Return the (X, Y) coordinate for the center point of the cell that contains the specified text.  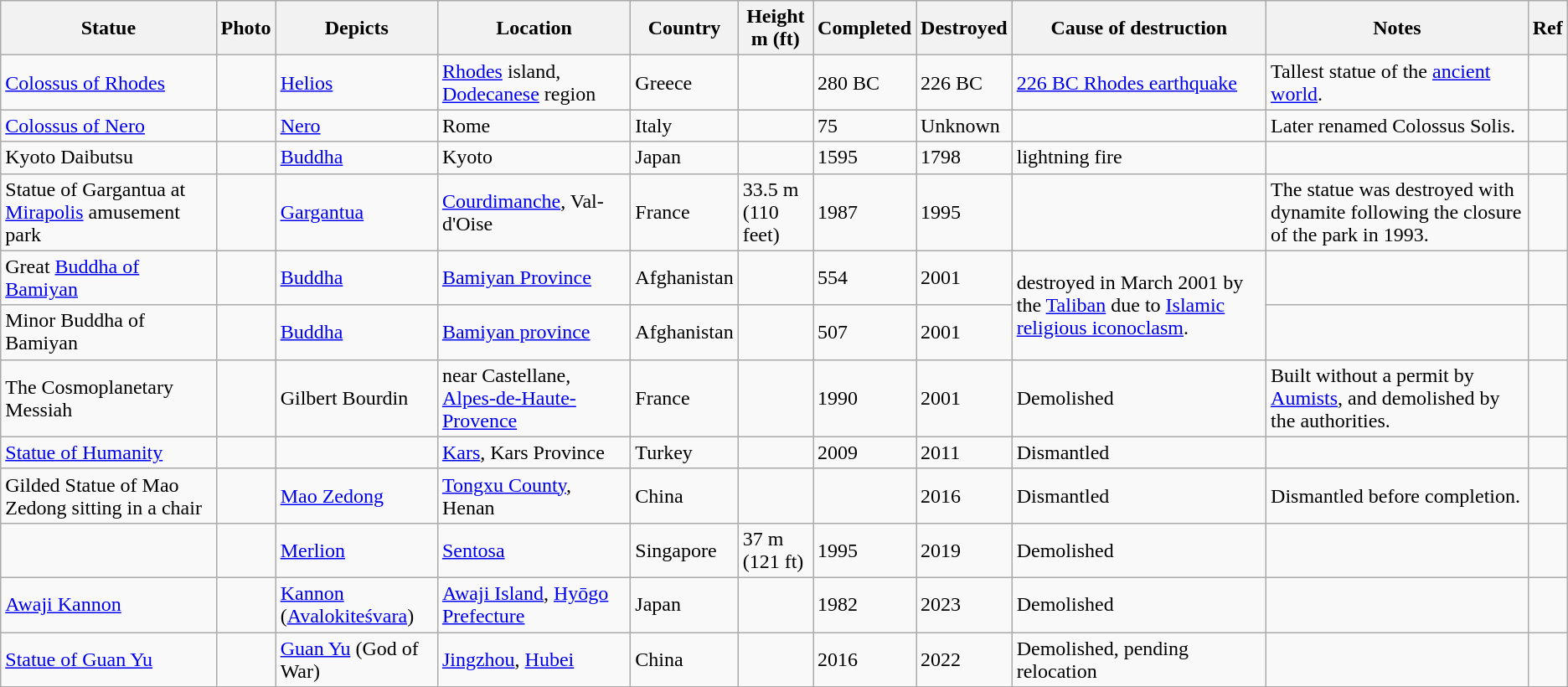
Photo (246, 28)
226 BC Rhodes earthquake (1139, 82)
Statue of Guan Yu (109, 659)
Kyoto (534, 158)
1987 (864, 212)
2011 (965, 452)
Awaji Kannon (109, 605)
Kyoto Daibutsu (109, 158)
The Cosmoplanetary Messiah (109, 398)
1982 (864, 605)
Guan Yu (God of War) (357, 659)
Bamiyan province (534, 332)
Demolished, pending relocation (1139, 659)
Kannon (Avalokiteśvara) (357, 605)
Nero (357, 126)
2019 (965, 550)
Later renamed Colossus Solis. (1397, 126)
37 m(121 ft) (776, 550)
Sentosa (534, 550)
Colossus of Rhodes (109, 82)
Notes (1397, 28)
Statue of Humanity (109, 452)
Bamiyan Province (534, 278)
Colossus of Nero (109, 126)
226 BC (965, 82)
Tongxu County, Henan (534, 496)
Rhodes island, Dodecanese region (534, 82)
554 (864, 278)
Gargantua (357, 212)
33.5 m(110 feet) (776, 212)
Rome (534, 126)
75 (864, 126)
2009 (864, 452)
lightning fire (1139, 158)
Depicts (357, 28)
2022 (965, 659)
Jingzhou, Hubei (534, 659)
507 (864, 332)
Awaji Island, Hyōgo Prefecture (534, 605)
Turkey (684, 452)
280 BC (864, 82)
near Castellane, Alpes-de-Haute-Provence (534, 398)
1798 (965, 158)
Location (534, 28)
Courdimanche, Val-d'Oise (534, 212)
Country (684, 28)
Italy (684, 126)
Statue (109, 28)
Tallest statue of the ancient world. (1397, 82)
Gilded Statue of Mao Zedong sitting in a chair (109, 496)
Mao Zedong (357, 496)
Heightm (ft) (776, 28)
Kars, Kars Province (534, 452)
Destroyed (965, 28)
Singapore (684, 550)
2023 (965, 605)
Ref (1548, 28)
The statue was destroyed with dynamite following the closure of the park in 1993. (1397, 212)
Gilbert Bourdin (357, 398)
Greece (684, 82)
destroyed in March 2001 by the Taliban due to Islamic religious iconoclasm. (1139, 305)
Built without a permit by Aumists, and demolished by the authorities. (1397, 398)
Minor Buddha of Bamiyan (109, 332)
1990 (864, 398)
Merlion (357, 550)
Helios (357, 82)
Completed (864, 28)
Great Buddha of Bamiyan (109, 278)
Dismantled before completion. (1397, 496)
1595 (864, 158)
Unknown (965, 126)
Cause of destruction (1139, 28)
Statue of Gargantua at Mirapolis amusement park (109, 212)
